Output the [X, Y] coordinate of the center of the cell containing the given text.  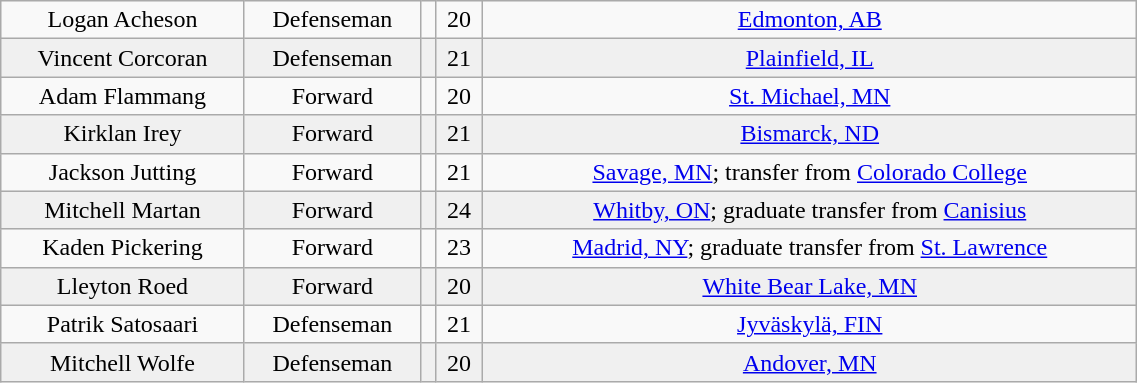
Kaden Pickering [122, 248]
Jyväskylä, FIN [810, 324]
23 [458, 248]
Vincent Corcoran [122, 58]
Logan Acheson [122, 20]
Edmonton, AB [810, 20]
Madrid, NY; graduate transfer from St. Lawrence [810, 248]
Jackson Jutting [122, 172]
White Bear Lake, MN [810, 286]
Andover, MN [810, 362]
Plainfield, IL [810, 58]
24 [458, 210]
Lleyton Roed [122, 286]
Bismarck, ND [810, 134]
Mitchell Wolfe [122, 362]
St. Michael, MN [810, 96]
Adam Flammang [122, 96]
Patrik Satosaari [122, 324]
Whitby, ON; graduate transfer from Canisius [810, 210]
Savage, MN; transfer from Colorado College [810, 172]
Kirklan Irey [122, 134]
Mitchell Martan [122, 210]
